Pinpoint the cell where the given text exists, returning its (x, y) midpoint coordinate. 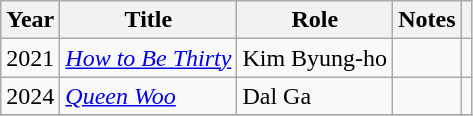
2024 (30, 96)
Year (30, 20)
Kim Byung-ho (315, 58)
Role (315, 20)
Queen Woo (148, 96)
2021 (30, 58)
Title (148, 20)
How to Be Thirty (148, 58)
Notes (427, 20)
Dal Ga (315, 96)
